Find where the given text appears and provide that cell's center as [X, Y] coordinate. 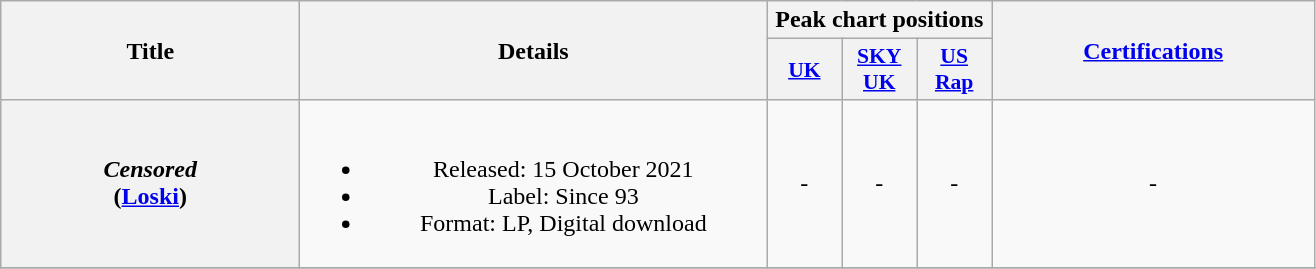
Details [534, 50]
Released: 15 October 2021Label: Since 93Format: LP, Digital download [534, 184]
Peak chart positions [880, 20]
SKY UK [880, 70]
Censored(Loski) [150, 184]
UK [804, 70]
US Rap [954, 70]
Title [150, 50]
Certifications [1154, 50]
